For the text-containing cell, return its midpoint in (x, y) coordinate format. 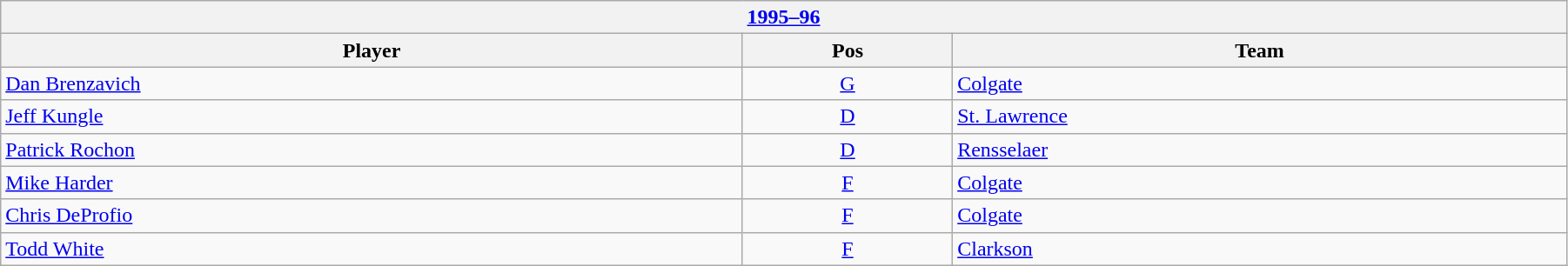
Clarkson (1260, 249)
Chris DeProfio (372, 216)
Rensselaer (1260, 150)
Jeff Kungle (372, 116)
Dan Brenzavich (372, 83)
1995–96 (784, 17)
Patrick Rochon (372, 150)
Player (372, 50)
Mike Harder (372, 183)
Todd White (372, 249)
Pos (848, 50)
G (848, 83)
St. Lawrence (1260, 116)
Team (1260, 50)
